Return [X, Y] of the center of cell containing provided text 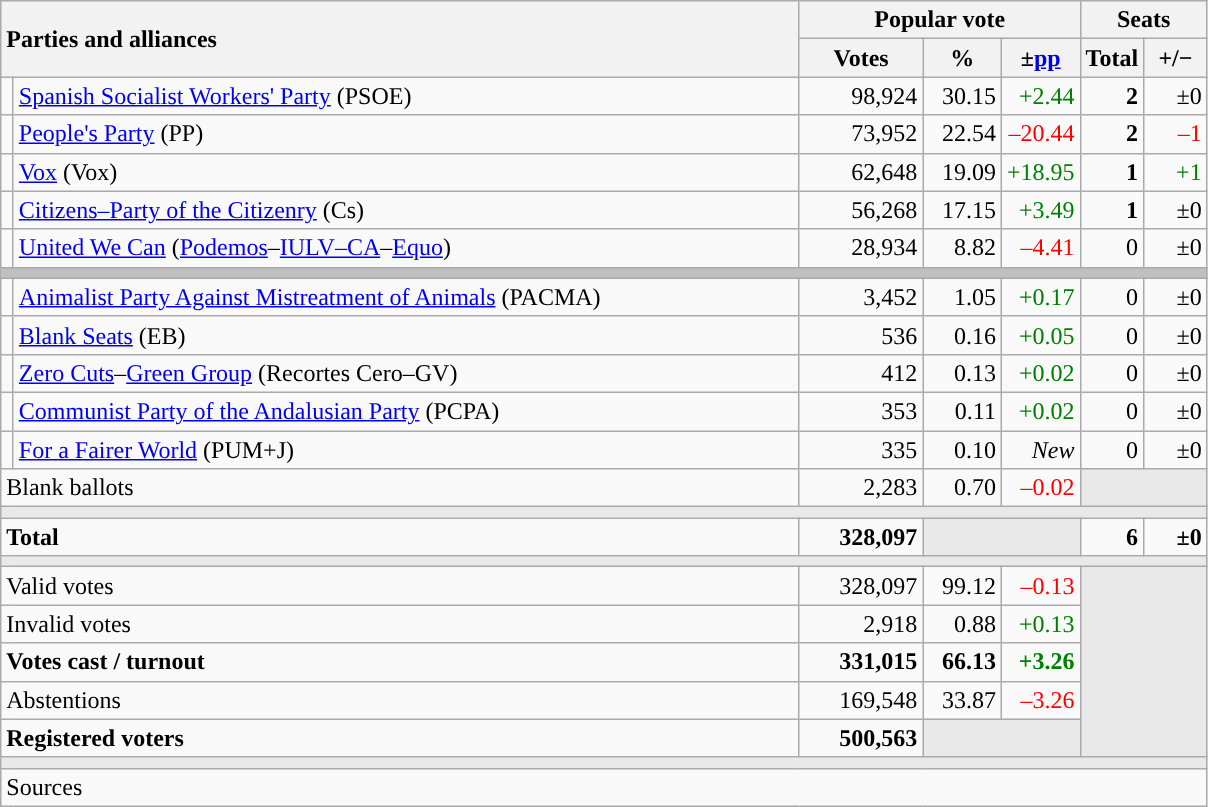
0.11 [962, 411]
New [1040, 449]
0.88 [962, 624]
For a Fairer World (PUM+J) [406, 449]
Animalist Party Against Mistreatment of Animals (PACMA) [406, 297]
169,548 [861, 700]
Blank Seats (EB) [406, 335]
Registered voters [400, 738]
–0.02 [1040, 488]
331,015 [861, 662]
–3.26 [1040, 700]
+3.26 [1040, 662]
17.15 [962, 210]
19.09 [962, 172]
+2.44 [1040, 96]
Communist Party of the Andalusian Party (PCPA) [406, 411]
30.15 [962, 96]
Vox (Vox) [406, 172]
0.13 [962, 373]
+18.95 [1040, 172]
–1 [1176, 134]
Valid votes [400, 586]
62,648 [861, 172]
–20.44 [1040, 134]
98,924 [861, 96]
Abstentions [400, 700]
Popular vote [940, 20]
0.70 [962, 488]
±pp [1040, 58]
Zero Cuts–Green Group (Recortes Cero–GV) [406, 373]
500,563 [861, 738]
0.16 [962, 335]
353 [861, 411]
2,918 [861, 624]
Parties and alliances [400, 39]
22.54 [962, 134]
Citizens–Party of the Citizenry (Cs) [406, 210]
335 [861, 449]
0.10 [962, 449]
Seats [1144, 20]
–4.41 [1040, 248]
Blank ballots [400, 488]
56,268 [861, 210]
+0.17 [1040, 297]
66.13 [962, 662]
Sources [604, 787]
536 [861, 335]
33.87 [962, 700]
2,283 [861, 488]
1.05 [962, 297]
6 [1112, 537]
People's Party (PP) [406, 134]
+0.13 [1040, 624]
+1 [1176, 172]
Votes [861, 58]
–0.13 [1040, 586]
73,952 [861, 134]
99.12 [962, 586]
3,452 [861, 297]
28,934 [861, 248]
+/− [1176, 58]
+3.49 [1040, 210]
412 [861, 373]
United We Can (Podemos–IULV–CA–Equo) [406, 248]
Spanish Socialist Workers' Party (PSOE) [406, 96]
% [962, 58]
+0.05 [1040, 335]
Invalid votes [400, 624]
8.82 [962, 248]
Votes cast / turnout [400, 662]
